Extract the [x, y] coordinate from the center of the cell holding the provided text.  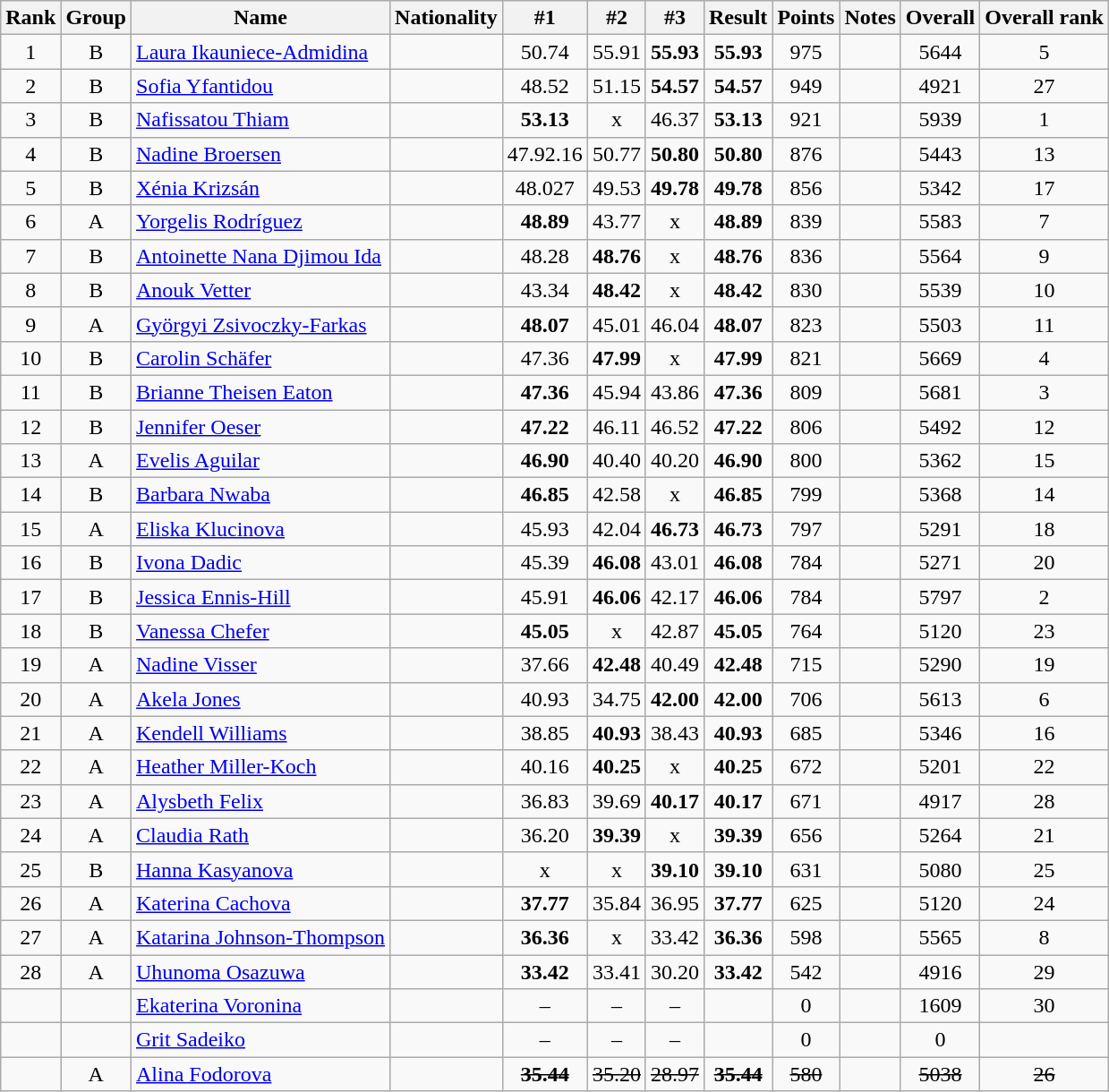
Nadine Broersen [261, 154]
48.28 [544, 256]
764 [806, 631]
43.77 [616, 222]
36.83 [544, 801]
Katerina Cachova [261, 903]
5346 [940, 733]
30 [1045, 1006]
50.74 [544, 52]
51.15 [616, 86]
5080 [940, 869]
1609 [940, 1006]
706 [806, 699]
580 [806, 1074]
672 [806, 767]
4917 [940, 801]
42.04 [616, 529]
Sofia Yfantidou [261, 86]
856 [806, 188]
5342 [940, 188]
5564 [940, 256]
Alysbeth Felix [261, 801]
35.84 [616, 903]
43.34 [544, 290]
5368 [940, 495]
Kendell Williams [261, 733]
5271 [940, 563]
Laura Ikauniece-Admidina [261, 52]
598 [806, 937]
Claudia Rath [261, 835]
40.40 [616, 461]
5539 [940, 290]
Anouk Vetter [261, 290]
46.52 [675, 427]
821 [806, 358]
5797 [940, 597]
48.027 [544, 188]
36.20 [544, 835]
949 [806, 86]
42.58 [616, 495]
656 [806, 835]
Ivona Dadic [261, 563]
Heather Miller-Koch [261, 767]
45.91 [544, 597]
Yorgelis Rodríguez [261, 222]
5443 [940, 154]
39.69 [616, 801]
Nationality [447, 18]
542 [806, 971]
Group [97, 18]
797 [806, 529]
921 [806, 120]
5201 [940, 767]
45.01 [616, 324]
49.53 [616, 188]
799 [806, 495]
Jennifer Oeser [261, 427]
5264 [940, 835]
34.75 [616, 699]
40.49 [675, 665]
5503 [940, 324]
Rank [30, 18]
48.52 [544, 86]
28.97 [675, 1074]
46.04 [675, 324]
836 [806, 256]
Result [738, 18]
40.16 [544, 767]
Carolin Schäfer [261, 358]
45.39 [544, 563]
671 [806, 801]
800 [806, 461]
Katarina Johnson-Thompson [261, 937]
Nadine Visser [261, 665]
806 [806, 427]
Alina Fodorova [261, 1074]
Grit Sadeiko [261, 1040]
823 [806, 324]
Antoinette Nana Djimou Ida [261, 256]
36.95 [675, 903]
45.93 [544, 529]
975 [806, 52]
Györgyi Zsivoczky-Farkas [261, 324]
Name [261, 18]
Akela Jones [261, 699]
45.94 [616, 392]
Hanna Kasyanova [261, 869]
Overall [940, 18]
35.20 [616, 1074]
809 [806, 392]
5939 [940, 120]
46.11 [616, 427]
50.77 [616, 154]
839 [806, 222]
Uhunoma Osazuwa [261, 971]
Vanessa Chefer [261, 631]
Overall rank [1045, 18]
38.43 [675, 733]
5669 [940, 358]
876 [806, 154]
Brianne Theisen Eaton [261, 392]
5291 [940, 529]
Barbara Nwaba [261, 495]
Jessica Ennis-Hill [261, 597]
Eliska Klucinova [261, 529]
Points [806, 18]
5681 [940, 392]
5492 [940, 427]
30.20 [675, 971]
685 [806, 733]
5583 [940, 222]
#3 [675, 18]
830 [806, 290]
Xénia Krizsán [261, 188]
43.86 [675, 392]
5038 [940, 1074]
5644 [940, 52]
42.17 [675, 597]
5613 [940, 699]
29 [1045, 971]
38.85 [544, 733]
4921 [940, 86]
Notes [870, 18]
43.01 [675, 563]
Evelis Aguilar [261, 461]
715 [806, 665]
33.41 [616, 971]
46.37 [675, 120]
4916 [940, 971]
47.92.16 [544, 154]
5290 [940, 665]
#1 [544, 18]
55.91 [616, 52]
Nafissatou Thiam [261, 120]
42.87 [675, 631]
37.66 [544, 665]
631 [806, 869]
625 [806, 903]
40.20 [675, 461]
#2 [616, 18]
Ekaterina Voronina [261, 1006]
5565 [940, 937]
5362 [940, 461]
